From the cell containing the given text, extract its center point as (X, Y) coordinate. 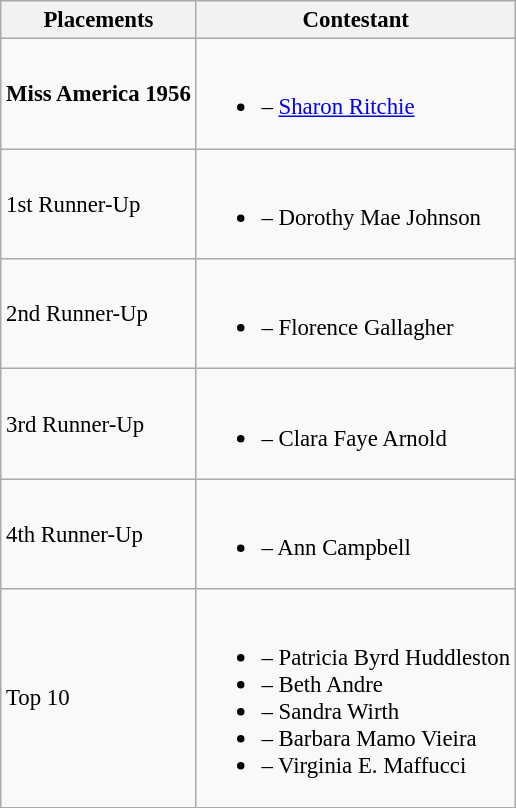
– Florence Gallagher (356, 314)
Contestant (356, 20)
3rd Runner-Up (98, 424)
Top 10 (98, 698)
Placements (98, 20)
– Patricia Byrd Huddleston – Beth Andre – Sandra Wirth – Barbara Mamo Vieira – Virginia E. Maffucci (356, 698)
– Dorothy Mae Johnson (356, 204)
– Sharon Ritchie (356, 94)
2nd Runner-Up (98, 314)
1st Runner-Up (98, 204)
4th Runner-Up (98, 534)
– Ann Campbell (356, 534)
Miss America 1956 (98, 94)
– Clara Faye Arnold (356, 424)
